Scan for the cell matching the given text and deliver its (x, y) coordinate at center. 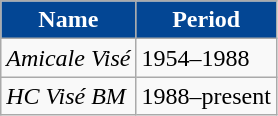
1954–1988 (206, 58)
Name (68, 20)
HC Visé BM (68, 96)
Amicale Visé (68, 58)
Period (206, 20)
1988–present (206, 96)
